Search for the cell housing the specified text and yield its [X, Y] center coordinate. 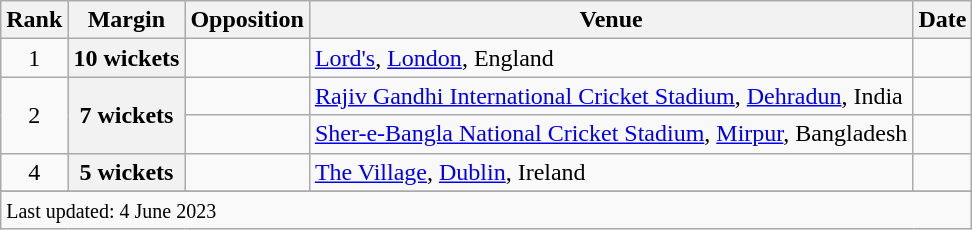
2 [34, 115]
Rank [34, 20]
10 wickets [126, 58]
Date [942, 20]
7 wickets [126, 115]
Margin [126, 20]
Sher-e-Bangla National Cricket Stadium, Mirpur, Bangladesh [610, 134]
4 [34, 172]
The Village, Dublin, Ireland [610, 172]
Lord's, London, England [610, 58]
Opposition [247, 20]
Last updated: 4 June 2023 [486, 210]
Rajiv Gandhi International Cricket Stadium, Dehradun, India [610, 96]
1 [34, 58]
5 wickets [126, 172]
Venue [610, 20]
